Return [X, Y] of the center of cell containing provided text 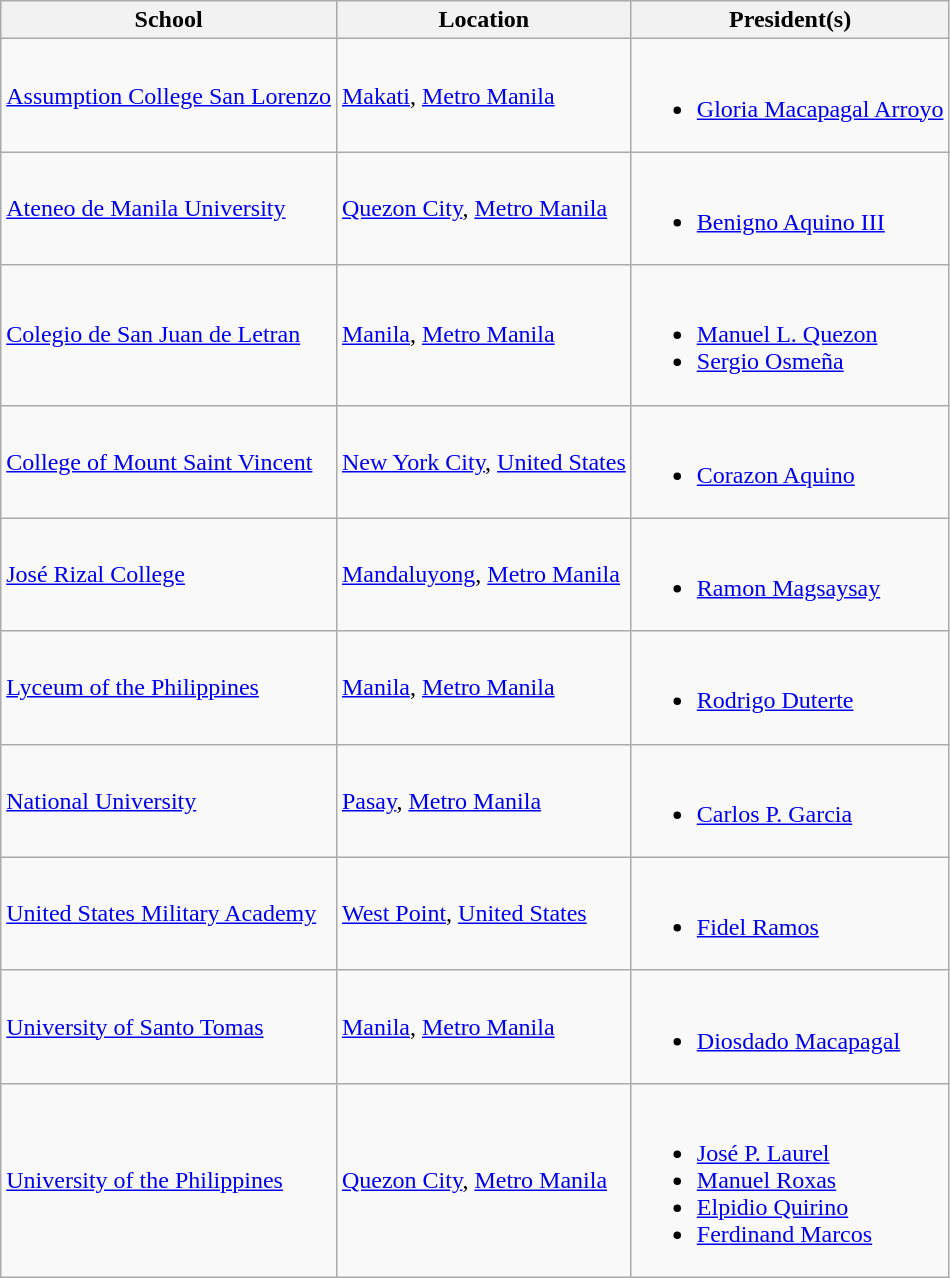
University of Santo Tomas [169, 1026]
New York City, United States [484, 462]
José P. LaurelManuel RoxasElpidio QuirinoFerdinand Marcos [790, 1180]
Carlos P. Garcia [790, 800]
Colegio de San Juan de Letran [169, 335]
National University [169, 800]
Assumption College San Lorenzo [169, 96]
Gloria Macapagal Arroyo [790, 96]
Benigno Aquino III [790, 208]
Pasay, Metro Manila [484, 800]
Mandaluyong, Metro Manila [484, 574]
José Rizal College [169, 574]
West Point, United States [484, 914]
School [169, 20]
President(s) [790, 20]
Manuel L. QuezonSergio Osmeña [790, 335]
Rodrigo Duterte [790, 688]
University of the Philippines [169, 1180]
United States Military Academy [169, 914]
College of Mount Saint Vincent [169, 462]
Lyceum of the Philippines [169, 688]
Fidel Ramos [790, 914]
Ateneo de Manila University [169, 208]
Makati, Metro Manila [484, 96]
Location [484, 20]
Ramon Magsaysay [790, 574]
Diosdado Macapagal [790, 1026]
Corazon Aquino [790, 462]
